From the cell containing the given text, extract its center point as (x, y) coordinate. 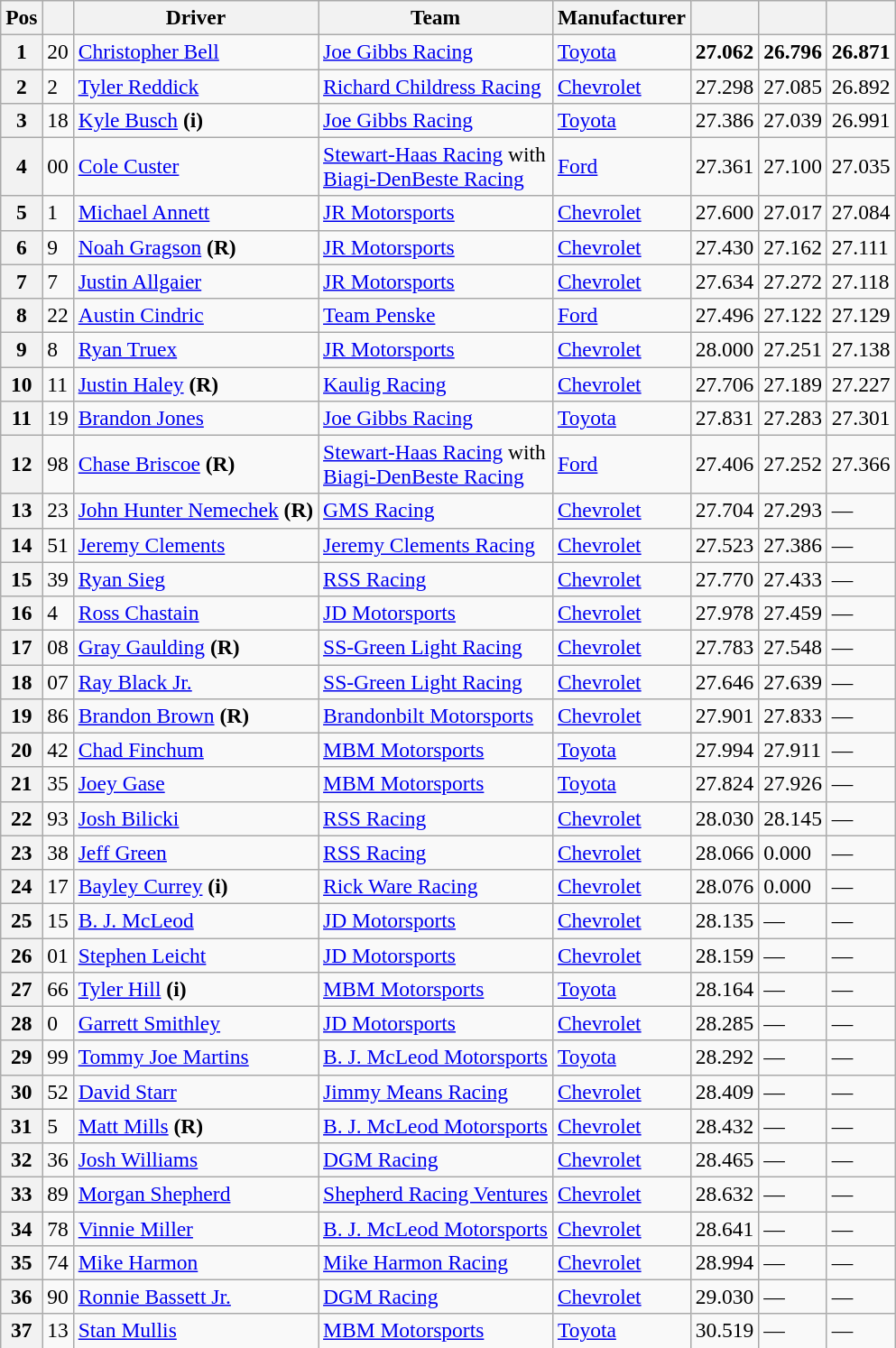
Justin Allgaier (195, 282)
John Hunter Nemechek (R) (195, 511)
Justin Haley (R) (195, 383)
27.433 (793, 579)
Matt Mills (R) (195, 1126)
Tommy Joe Martins (195, 1057)
27.272 (793, 282)
27.639 (793, 681)
24 (22, 886)
86 (58, 716)
28.285 (725, 1023)
Cole Custer (195, 166)
99 (58, 1057)
27.035 (861, 166)
Tyler Reddick (195, 86)
Manufacturer (621, 17)
27.926 (793, 784)
25 (22, 920)
28.030 (725, 818)
27.833 (793, 716)
Rick Ware Racing (436, 886)
28.641 (725, 1228)
26.991 (861, 120)
Michael Annett (195, 213)
27.548 (793, 647)
27.783 (725, 647)
28.409 (725, 1092)
27.100 (793, 166)
28.432 (725, 1126)
28.145 (793, 818)
27.634 (725, 282)
27.062 (725, 51)
27.017 (793, 213)
Jimmy Means Racing (436, 1092)
12 (22, 464)
Brandonbilt Motorsports (436, 716)
10 (22, 383)
38 (58, 853)
Stan Mullis (195, 1331)
98 (58, 464)
Richard Childress Racing (436, 86)
31 (22, 1126)
Kaulig Racing (436, 383)
27.978 (725, 613)
27.831 (725, 418)
28.292 (725, 1057)
27.824 (725, 784)
Joey Gase (195, 784)
Mike Harmon (195, 1262)
30.519 (725, 1331)
Tyler Hill (i) (195, 989)
27.111 (861, 247)
GMS Racing (436, 511)
28.164 (725, 989)
Jeremy Clements Racing (436, 545)
29.030 (725, 1297)
27.118 (861, 282)
27.706 (725, 383)
01 (58, 955)
27.361 (725, 166)
14 (22, 545)
Driver (195, 17)
27.523 (725, 545)
Jeremy Clements (195, 545)
Josh Williams (195, 1159)
27.227 (861, 383)
27.084 (861, 213)
Ryan Truex (195, 349)
28.000 (725, 349)
27.366 (861, 464)
27.251 (793, 349)
Shepherd Racing Ventures (436, 1194)
Garrett Smithley (195, 1023)
Chad Finchum (195, 750)
27.459 (793, 613)
28.994 (725, 1262)
21 (22, 784)
28.159 (725, 955)
David Starr (195, 1092)
Josh Bilicki (195, 818)
27.189 (793, 383)
27.406 (725, 464)
B. J. McLeod (195, 920)
27 (22, 989)
Morgan Shepherd (195, 1194)
Brandon Brown (R) (195, 716)
Vinnie Miller (195, 1228)
34 (22, 1228)
16 (22, 613)
Ryan Sieg (195, 579)
27.138 (861, 349)
27.283 (793, 418)
6 (22, 247)
26.892 (861, 86)
27.162 (793, 247)
37 (22, 1331)
78 (58, 1228)
Christopher Bell (195, 51)
Kyle Busch (i) (195, 120)
26.796 (793, 51)
29 (22, 1057)
90 (58, 1297)
28.465 (725, 1159)
Chase Briscoe (R) (195, 464)
28 (22, 1023)
07 (58, 681)
Ross Chastain (195, 613)
Brandon Jones (195, 418)
27.129 (861, 315)
74 (58, 1262)
27.704 (725, 511)
27.252 (793, 464)
30 (22, 1092)
27.039 (793, 120)
27.994 (725, 750)
51 (58, 545)
32 (22, 1159)
93 (58, 818)
27.298 (725, 86)
08 (58, 647)
26 (22, 955)
Bayley Currey (i) (195, 886)
Team (436, 17)
Austin Cindric (195, 315)
27.496 (725, 315)
27.293 (793, 511)
27.770 (725, 579)
39 (58, 579)
Pos (22, 17)
Mike Harmon Racing (436, 1262)
52 (58, 1092)
66 (58, 989)
0 (58, 1023)
28.066 (725, 853)
Noah Gragson (R) (195, 247)
Jeff Green (195, 853)
Gray Gaulding (R) (195, 647)
Team Penske (436, 315)
42 (58, 750)
28.076 (725, 886)
27.600 (725, 213)
89 (58, 1194)
27.911 (793, 750)
27.122 (793, 315)
27.901 (725, 716)
3 (22, 120)
27.085 (793, 86)
27.430 (725, 247)
27.301 (861, 418)
Ronnie Bassett Jr. (195, 1297)
28.632 (725, 1194)
33 (22, 1194)
26.871 (861, 51)
Ray Black Jr. (195, 681)
Stephen Leicht (195, 955)
27.646 (725, 681)
28.135 (725, 920)
00 (58, 166)
